Output the [X, Y] coordinate of the center of the cell containing the given text.  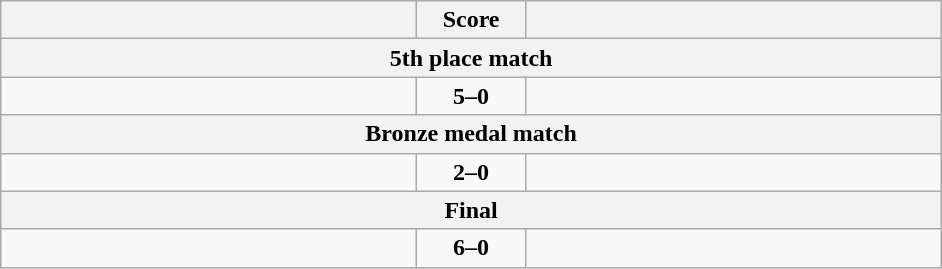
5–0 [472, 96]
Bronze medal match [472, 134]
5th place match [472, 58]
2–0 [472, 172]
6–0 [472, 248]
Final [472, 210]
Score [472, 20]
